Detect which cell encompasses the target text, then output its (x, y) center coordinate. 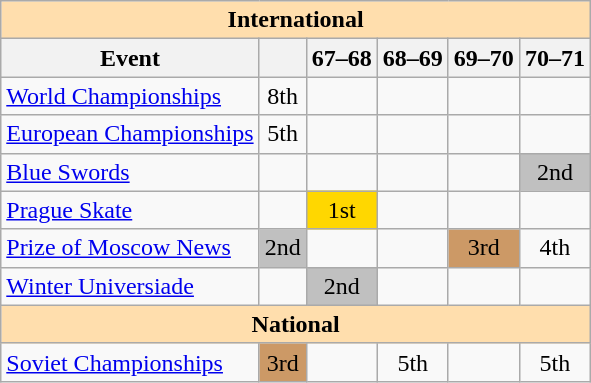
International (296, 20)
Event (130, 58)
8th (282, 96)
Blue Swords (130, 172)
National (296, 324)
68–69 (412, 58)
Winter Universiade (130, 286)
67–68 (342, 58)
1st (342, 210)
69–70 (484, 58)
European Championships (130, 134)
70–71 (554, 58)
4th (554, 248)
World Championships (130, 96)
Soviet Championships (130, 362)
Prague Skate (130, 210)
Prize of Moscow News (130, 248)
